Provide the (X, Y) coordinate of the cell's center where the given text is located.  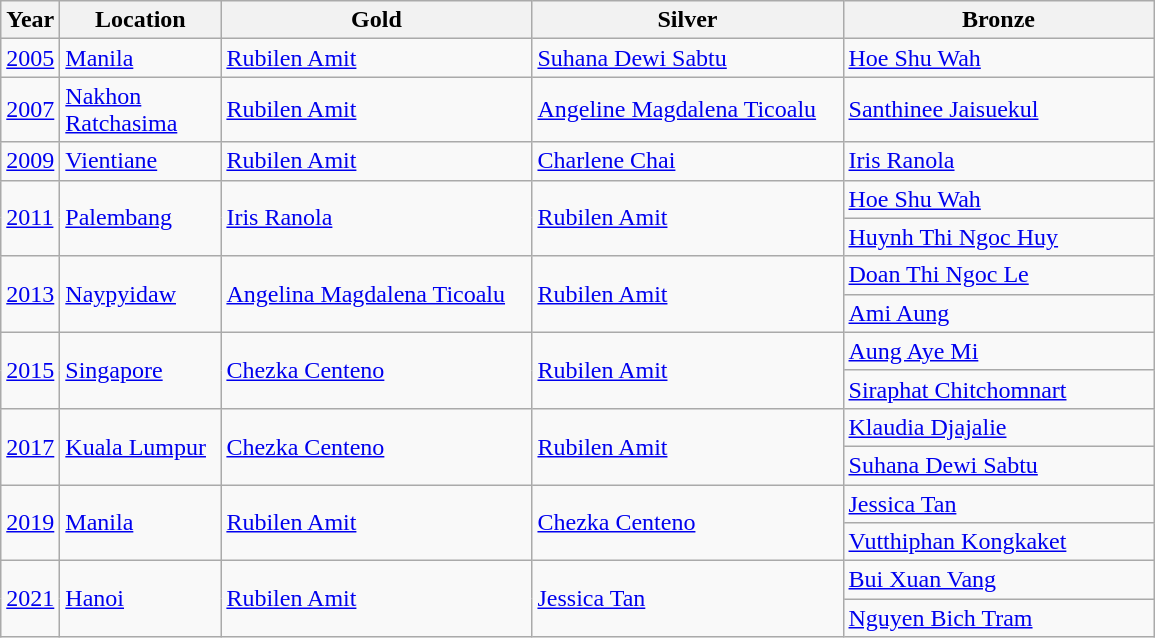
Bronze (998, 20)
Klaudia Djajalie (998, 427)
2021 (30, 599)
Nguyen Bich Tram (998, 618)
Vutthiphan Kongkaket (998, 542)
Siraphat Chitchomnart (998, 389)
2009 (30, 161)
2013 (30, 294)
Nakhon Ratchasima (140, 110)
Angeline Magdalena Ticoalu (688, 110)
Year (30, 20)
Location (140, 20)
Kuala Lumpur (140, 446)
Vientiane (140, 161)
Angelina Magdalena Ticoalu (376, 294)
Aung Aye Mi (998, 351)
2019 (30, 522)
2015 (30, 370)
2011 (30, 218)
Bui Xuan Vang (998, 580)
2007 (30, 110)
Huynh Thi Ngoc Huy (998, 237)
Santhinee Jaisuekul (998, 110)
Charlene Chai (688, 161)
Naypyidaw (140, 294)
Gold (376, 20)
Ami Aung (998, 313)
Doan Thi Ngoc Le (998, 275)
Palembang (140, 218)
2017 (30, 446)
Singapore (140, 370)
Hanoi (140, 599)
2005 (30, 58)
Silver (688, 20)
